Locate the cell with the specified text and output its (X, Y) center coordinate. 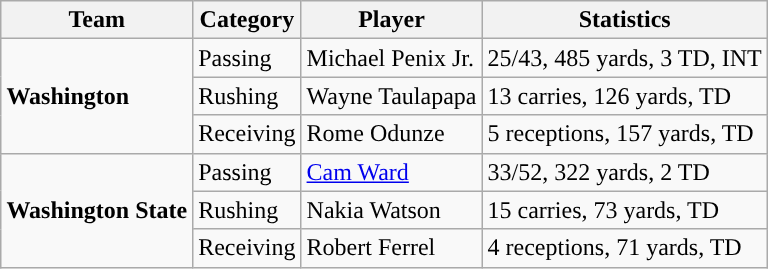
Cam Ward (392, 172)
Washington State (97, 210)
25/43, 485 yards, 3 TD, INT (624, 58)
13 carries, 126 yards, TD (624, 96)
Team (97, 20)
Washington (97, 96)
5 receptions, 157 yards, TD (624, 134)
Player (392, 20)
Robert Ferrel (392, 248)
Rome Odunze (392, 134)
Category (247, 20)
Statistics (624, 20)
Nakia Watson (392, 210)
Wayne Taulapapa (392, 96)
15 carries, 73 yards, TD (624, 210)
4 receptions, 71 yards, TD (624, 248)
Michael Penix Jr. (392, 58)
33/52, 322 yards, 2 TD (624, 172)
